Detect which cell encompasses the target text, then output its (X, Y) center coordinate. 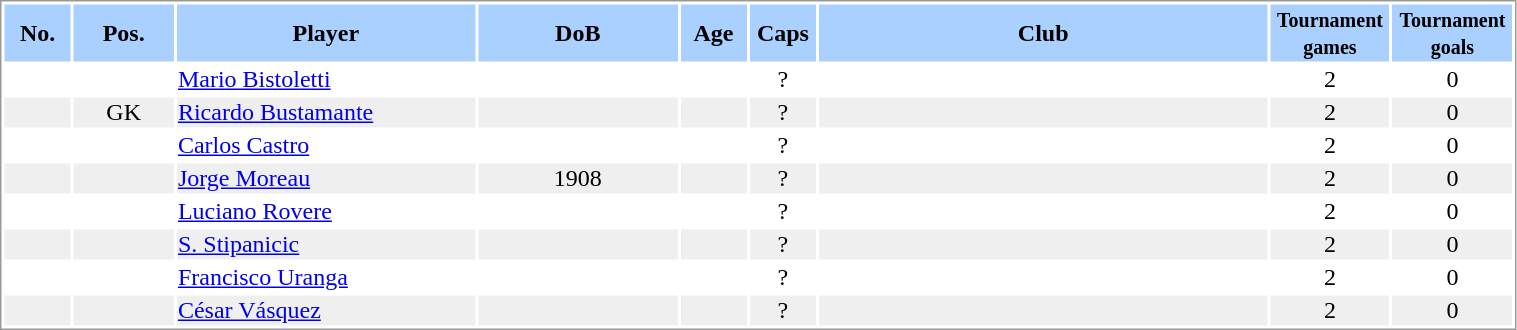
César Vásquez (326, 311)
DoB (578, 32)
Mario Bistoletti (326, 79)
Club (1043, 32)
Luciano Rovere (326, 211)
Tournamentgoals (1453, 32)
Francisco Uranga (326, 277)
Caps (783, 32)
Jorge Moreau (326, 179)
GK (124, 113)
S. Stipanicic (326, 245)
Carlos Castro (326, 145)
No. (37, 32)
Player (326, 32)
Age (713, 32)
Ricardo Bustamante (326, 113)
Tournamentgames (1330, 32)
1908 (578, 179)
Pos. (124, 32)
